For the text-containing cell, return its midpoint in (x, y) coordinate format. 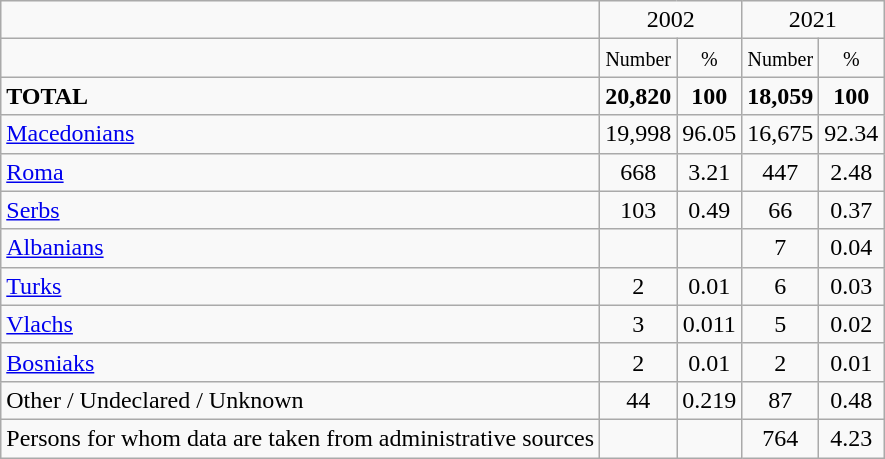
Turks (300, 286)
3.21 (710, 172)
0.011 (710, 324)
19,998 (638, 134)
0.03 (852, 286)
764 (780, 438)
Macedonians (300, 134)
Bosniaks (300, 362)
103 (638, 210)
Serbs (300, 210)
Albanians (300, 248)
668 (638, 172)
Vlachs (300, 324)
7 (780, 248)
20,820 (638, 96)
0.49 (710, 210)
44 (638, 400)
66 (780, 210)
87 (780, 400)
5 (780, 324)
0.219 (710, 400)
18,059 (780, 96)
Other / Undeclared / Unknown (300, 400)
Roma (300, 172)
92.34 (852, 134)
0.02 (852, 324)
2002 (671, 20)
2021 (813, 20)
0.37 (852, 210)
447 (780, 172)
Persons for whom data are taken from administrative sources (300, 438)
3 (638, 324)
96.05 (710, 134)
16,675 (780, 134)
0.48 (852, 400)
2.48 (852, 172)
6 (780, 286)
TOTAL (300, 96)
4.23 (852, 438)
0.04 (852, 248)
